Find where the given text appears and provide that cell's center as (x, y) coordinate. 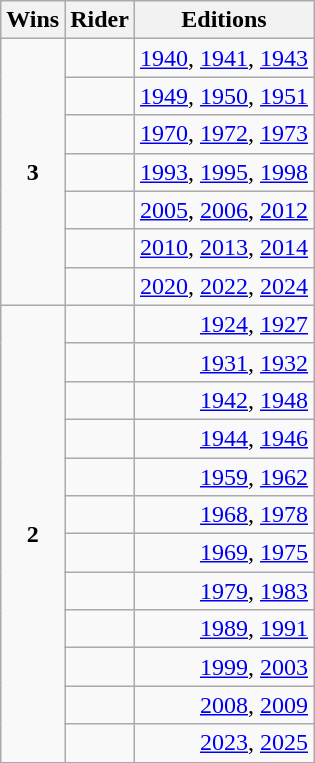
1940, 1941, 1943 (224, 58)
Rider (100, 20)
2020, 2022, 2024 (224, 286)
2005, 2006, 2012 (224, 210)
1970, 1972, 1973 (224, 134)
2 (33, 534)
Editions (224, 20)
1989, 1991 (224, 629)
2010, 2013, 2014 (224, 248)
3 (33, 172)
1959, 1962 (224, 477)
2008, 2009 (224, 705)
2023, 2025 (224, 743)
1968, 1978 (224, 515)
1969, 1975 (224, 553)
1924, 1927 (224, 324)
1999, 2003 (224, 667)
1944, 1946 (224, 438)
1931, 1932 (224, 362)
1993, 1995, 1998 (224, 172)
Wins (33, 20)
1979, 1983 (224, 591)
1942, 1948 (224, 400)
1949, 1950, 1951 (224, 96)
